Identify which cell holds the provided text, then report its (x, y) central coordinate. 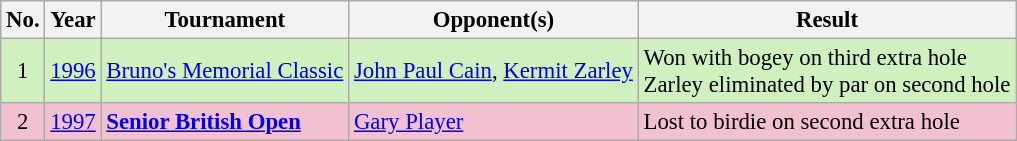
Lost to birdie on second extra hole (827, 122)
Bruno's Memorial Classic (225, 72)
1996 (73, 72)
Won with bogey on third extra holeZarley eliminated by par on second hole (827, 72)
No. (23, 20)
Senior British Open (225, 122)
Opponent(s) (494, 20)
1997 (73, 122)
Tournament (225, 20)
John Paul Cain, Kermit Zarley (494, 72)
2 (23, 122)
Result (827, 20)
Gary Player (494, 122)
Year (73, 20)
1 (23, 72)
